Scan for the cell matching the given text and deliver its (X, Y) coordinate at center. 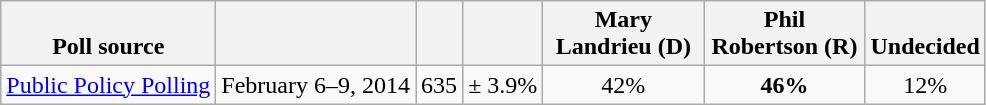
46% (784, 85)
42% (624, 85)
Undecided (925, 34)
February 6–9, 2014 (316, 85)
Poll source (108, 34)
PhilRobertson (R) (784, 34)
Public Policy Polling (108, 85)
12% (925, 85)
MaryLandrieu (D) (624, 34)
635 (440, 85)
± 3.9% (503, 85)
